Locate the cell with the specified text and output its [X, Y] center coordinate. 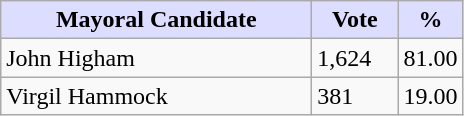
John Higham [156, 58]
381 [355, 96]
Vote [355, 20]
% [430, 20]
19.00 [430, 96]
81.00 [430, 58]
Virgil Hammock [156, 96]
1,624 [355, 58]
Mayoral Candidate [156, 20]
